Identify which cell holds the provided text, then report its [x, y] central coordinate. 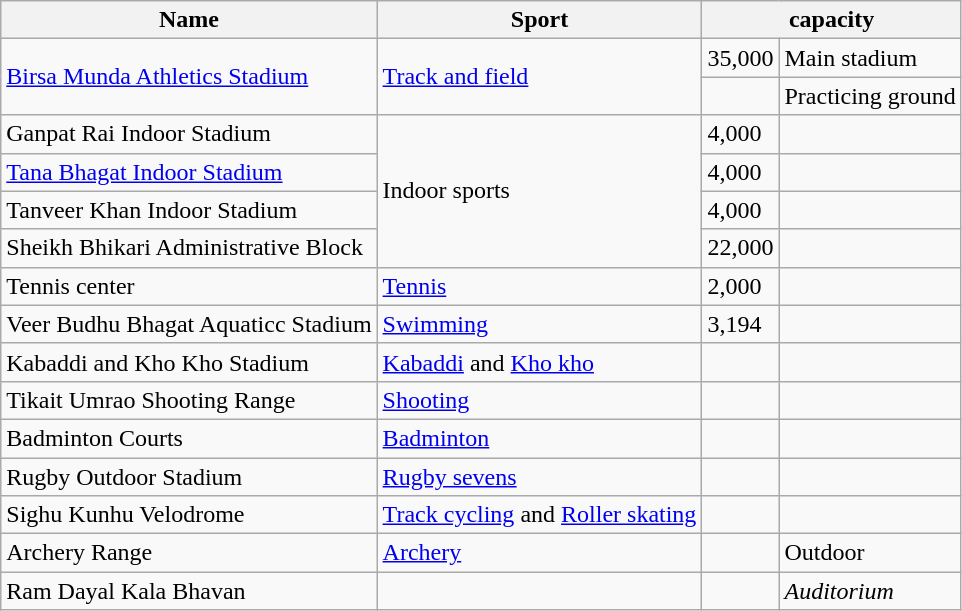
Tikait Umrao Shooting Range [189, 400]
Tennis [540, 286]
Practicing ground [870, 96]
Track cycling and Roller skating [540, 515]
Swimming [540, 324]
Ram Dayal Kala Bhavan [189, 591]
Kabaddi and Kho kho [540, 362]
Main stadium [870, 58]
Shooting [540, 400]
Sighu Kunhu Velodrome [189, 515]
35,000 [740, 58]
Name [189, 20]
Outdoor [870, 553]
Tana Bhagat Indoor Stadium [189, 172]
Badminton [540, 438]
Archery [540, 553]
22,000 [740, 248]
Tennis center [189, 286]
3,194 [740, 324]
Archery Range [189, 553]
2,000 [740, 286]
Veer Budhu Bhagat Aquaticc Stadium [189, 324]
Tanveer Khan Indoor Stadium [189, 210]
Kabaddi and Kho Kho Stadium [189, 362]
Rugby Outdoor Stadium [189, 477]
Ganpat Rai Indoor Stadium [189, 134]
Sport [540, 20]
Track and field [540, 77]
capacity [832, 20]
Auditorium [870, 591]
Badminton Courts [189, 438]
Sheikh Bhikari Administrative Block [189, 248]
Indoor sports [540, 191]
Birsa Munda Athletics Stadium [189, 77]
Rugby sevens [540, 477]
